Search for the cell housing the specified text and yield its (X, Y) center coordinate. 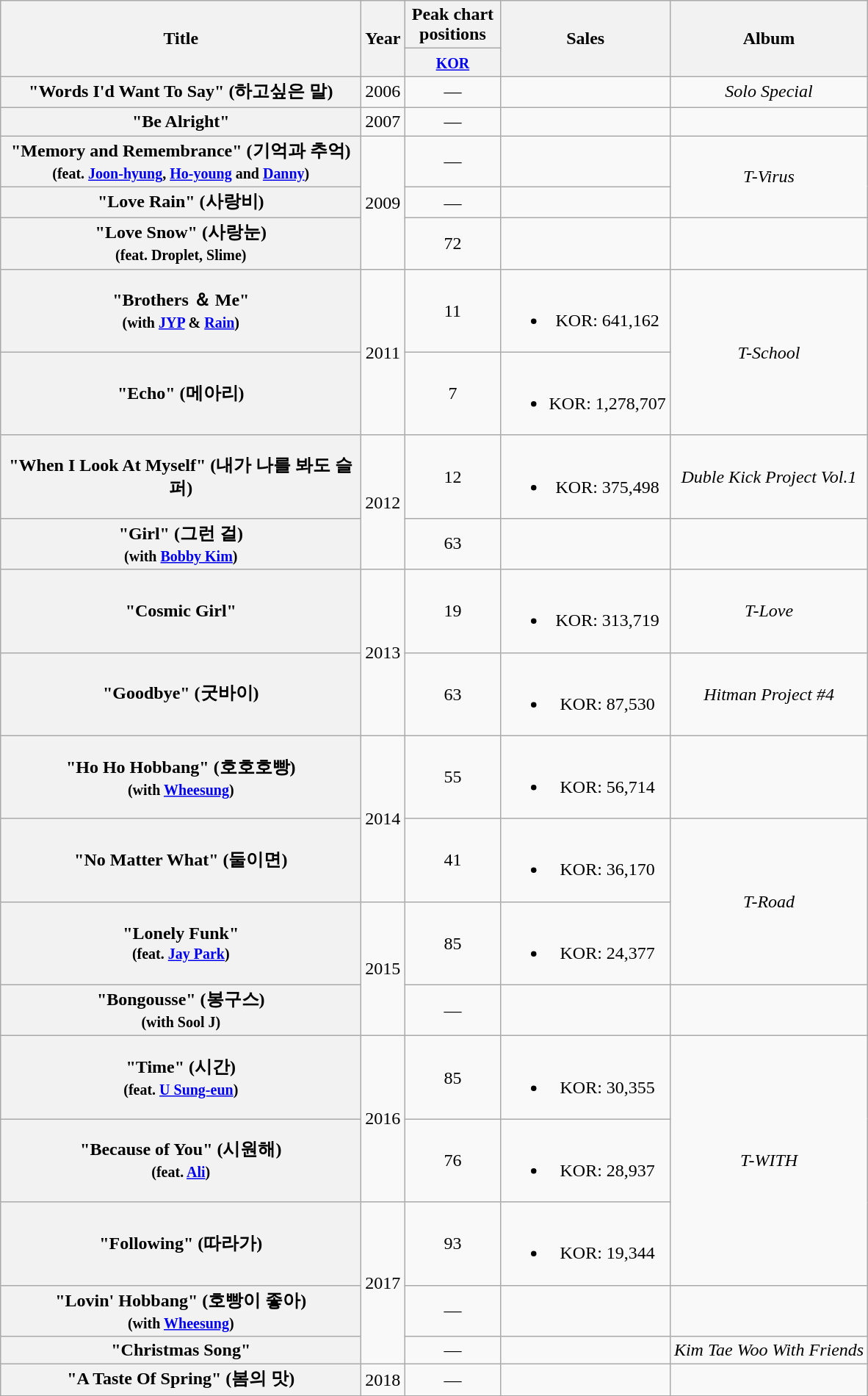
KOR: 36,170 (585, 860)
2018 (383, 1380)
"Goodbye" (굿바이) (181, 694)
"Lovin' Hobbang" (호빵이 좋아)(with Wheesung) (181, 1311)
"No Matter What" (둘이면) (181, 860)
2007 (383, 121)
Sales (585, 38)
KOR: 30,355 (585, 1077)
KOR: 28,937 (585, 1161)
KOR: 641,162 (585, 310)
2009 (383, 202)
KOR: 56,714 (585, 777)
"Echo" (메아리) (181, 394)
"Love Snow" (사랑눈)(feat. Droplet, Slime) (181, 244)
55 (452, 777)
"Because of You" (시원해)(feat. Ali) (181, 1161)
2014 (383, 818)
Title (181, 38)
"Girl" (그런 걸)(with Bobby Kim) (181, 544)
"Brothers ＆ Me"(with JYP & Rain) (181, 310)
KOR: 375,498 (585, 476)
7 (452, 394)
KOR (452, 62)
72 (452, 244)
"Be Alright" (181, 121)
Duble Kick Project Vol.1 (768, 476)
2012 (383, 503)
KOR: 19,344 (585, 1243)
"Cosmic Girl" (181, 611)
"Christmas Song" (181, 1350)
Peak chart positions (452, 25)
KOR: 87,530 (585, 694)
KOR: 1,278,707 (585, 394)
Solo Special (768, 93)
Hitman Project #4 (768, 694)
2013 (383, 652)
T-Love (768, 611)
93 (452, 1243)
76 (452, 1161)
"Words I'd Want To Say" (하고싶은 말) (181, 93)
"Love Rain" (사랑비) (181, 203)
KOR: 24,377 (585, 943)
T-School (768, 352)
2006 (383, 93)
"A Taste Of Spring" (봄의 맛) (181, 1380)
T-WITH (768, 1161)
11 (452, 310)
2017 (383, 1283)
"Following" (따라가) (181, 1243)
"When I Look At Myself" (내가 나를 봐도 슬퍼) (181, 476)
KOR: 313,719 (585, 611)
12 (452, 476)
2016 (383, 1119)
T-Road (768, 902)
19 (452, 611)
2015 (383, 968)
"Lonely Funk"(feat. Jay Park) (181, 943)
T-Virus (768, 176)
Year (383, 38)
"Memory and Remembrance" (기억과 추억)(feat. Joon-hyung, Ho-young and Danny) (181, 161)
2011 (383, 352)
"Ho Ho Hobbang" (호호호빵)(with Wheesung) (181, 777)
Kim Tae Woo With Friends (768, 1350)
Album (768, 38)
"Bongousse" (봉구스)(with Sool J) (181, 1010)
"Time" (시간)(feat. U Sung-eun) (181, 1077)
41 (452, 860)
